Provide the (x, y) coordinate of the cell's center where the given text is located.  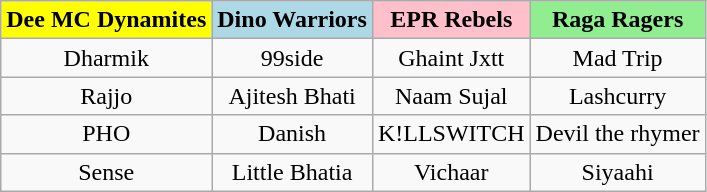
Raga Ragers (618, 20)
Ajitesh Bhati (292, 96)
Danish (292, 134)
Little Bhatia (292, 172)
PHO (106, 134)
99side (292, 58)
Vichaar (451, 172)
Rajjo (106, 96)
Ghaint Jxtt (451, 58)
Dee MC Dynamites (106, 20)
K!LLSWITCH (451, 134)
Siyaahi (618, 172)
Dino Warriors (292, 20)
Sense (106, 172)
Naam Sujal (451, 96)
EPR Rebels (451, 20)
Devil the rhymer (618, 134)
Dharmik (106, 58)
Lashcurry (618, 96)
Mad Trip (618, 58)
